Locate the cell with the specified text and output its [X, Y] center coordinate. 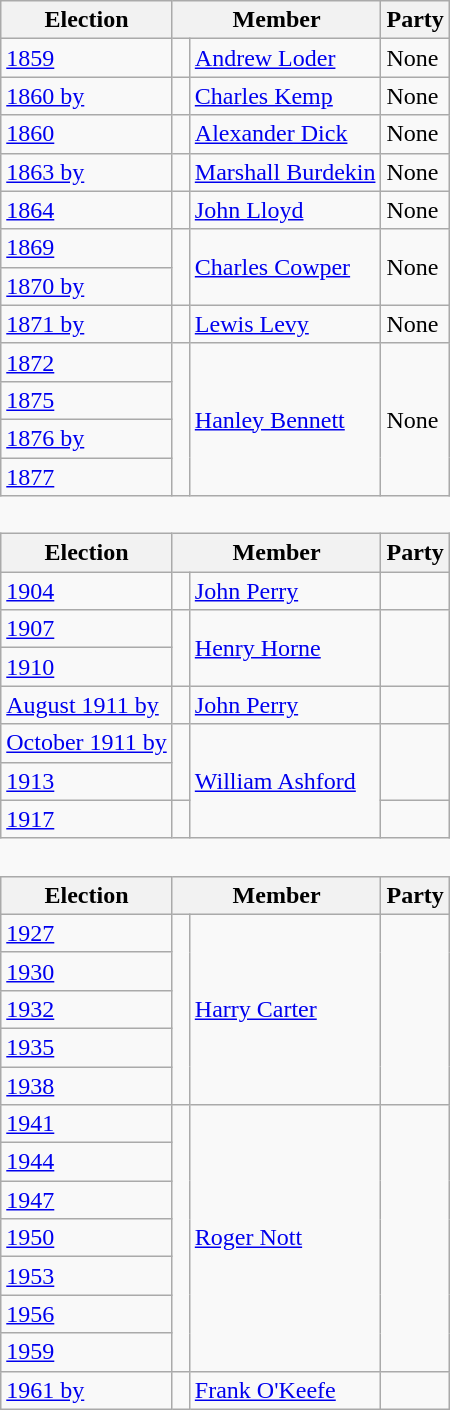
1869 [86, 248]
Frank O'Keefe [285, 1390]
Charles Cowper [285, 267]
1932 [86, 1009]
1875 [86, 400]
1864 [86, 210]
1870 by [86, 286]
1913 [86, 781]
1871 by [86, 324]
1876 by [86, 438]
Hanley Bennett [285, 419]
1935 [86, 1047]
1877 [86, 477]
1961 by [86, 1390]
1959 [86, 1352]
1927 [86, 933]
1859 [86, 58]
1938 [86, 1085]
August 1911 by [86, 705]
1947 [86, 1200]
October 1911 by [86, 743]
1904 [86, 591]
1953 [86, 1276]
1907 [86, 629]
1910 [86, 667]
1950 [86, 1238]
1956 [86, 1314]
1930 [86, 971]
1917 [86, 819]
1860 [86, 134]
1860 by [86, 96]
Henry Horne [285, 648]
Alexander Dick [285, 134]
Andrew Loder [285, 58]
Harry Carter [285, 1009]
Lewis Levy [285, 324]
Roger Nott [285, 1238]
Charles Kemp [285, 96]
Marshall Burdekin [285, 172]
John Lloyd [285, 210]
William Ashford [285, 781]
1863 by [86, 172]
1872 [86, 362]
1941 [86, 1124]
1944 [86, 1162]
